Scan for the cell matching the given text and deliver its [x, y] coordinate at center. 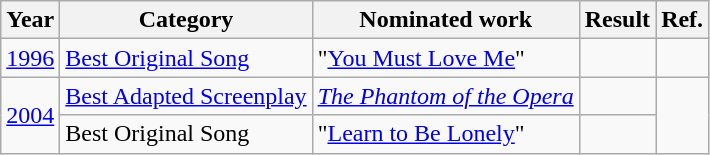
Best Adapted Screenplay [186, 96]
1996 [30, 58]
"You Must Love Me" [446, 58]
Result [617, 20]
The Phantom of the Opera [446, 96]
Ref. [682, 20]
"Learn to Be Lonely" [446, 134]
2004 [30, 115]
Category [186, 20]
Nominated work [446, 20]
Year [30, 20]
